Locate the cell with the specified text and output its (X, Y) center coordinate. 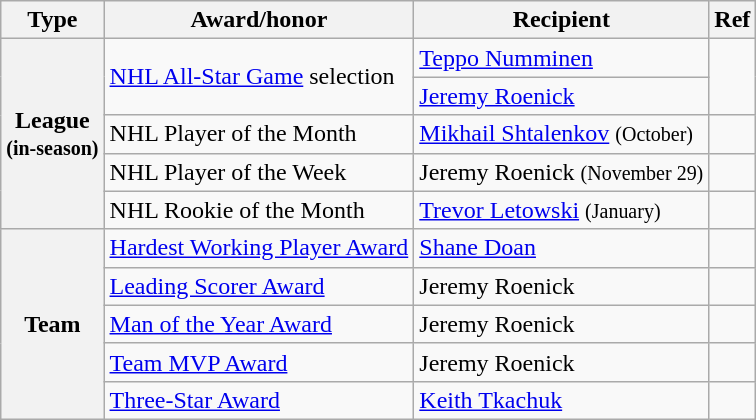
Type (52, 20)
Team MVP Award (259, 362)
NHL Rookie of the Month (259, 210)
Teppo Numminen (562, 58)
Three-Star Award (259, 400)
Jeremy Roenick (November 29) (562, 172)
Keith Tkachuk (562, 400)
League(in-season) (52, 134)
Trevor Letowski (January) (562, 210)
Mikhail Shtalenkov (October) (562, 134)
Team (52, 324)
Recipient (562, 20)
NHL Player of the Month (259, 134)
Hardest Working Player Award (259, 248)
Leading Scorer Award (259, 286)
NHL All-Star Game selection (259, 77)
Shane Doan (562, 248)
Ref (732, 20)
NHL Player of the Week (259, 172)
Man of the Year Award (259, 324)
Award/honor (259, 20)
